Search for the cell housing the specified text and yield its [X, Y] center coordinate. 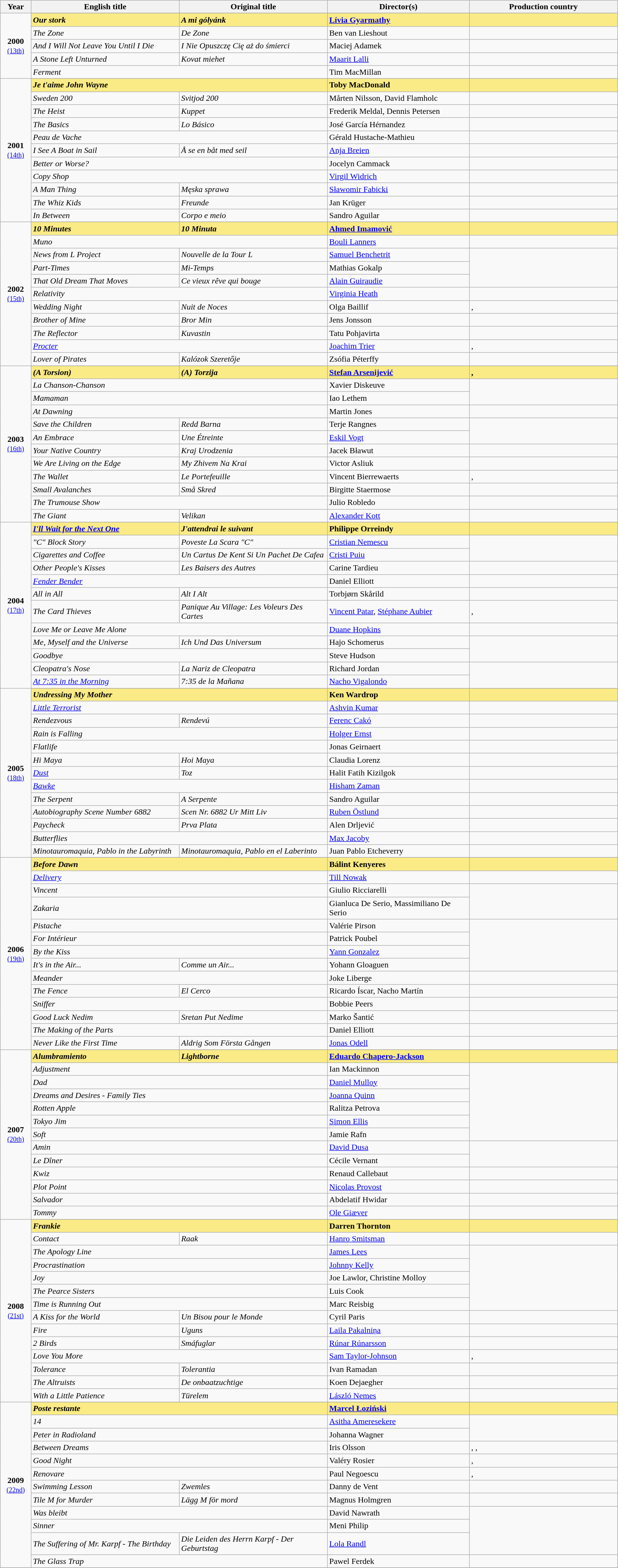
Jocelyn Cammack [399, 164]
Alumbramiento [105, 1056]
Sretan Put Nedime [253, 1017]
The Serpent [105, 799]
Xavier Diskeuve [399, 385]
Marko Šantić [399, 1017]
, , [543, 1448]
At 7:35 in the Morning [105, 682]
Good Luck Nedim [105, 1017]
Rúnar Rúnarsson [399, 1343]
Paul Negoescu [399, 1474]
2003(16th) [16, 444]
Kalózok Szeretője [253, 359]
Rendevú [253, 721]
I'll Wait for the Next One [105, 529]
Adjustment [179, 1069]
Steve Hudson [399, 655]
Kuppet [253, 111]
Simon Ellis [399, 1121]
Love Me or Leave Me Alone [179, 629]
Zwemles [253, 1487]
Marc Reisbig [399, 1304]
Flatlife [179, 747]
Ferment [179, 72]
Contact [105, 1239]
Joachim Trier [399, 346]
Jan Krüger [399, 203]
I See A Boat in Sail [105, 150]
Fire [105, 1330]
Copy Shop [179, 177]
Bawke [179, 786]
Procter [179, 346]
Me, Myself and the Universe [105, 642]
Soft [179, 1134]
Lightborne [253, 1056]
And I Will Not Leave You Until I Die [105, 46]
Gianluca De Serio, Massimiliano De Serio [399, 908]
Max Jacoby [399, 838]
A Serpente [253, 799]
The Zone [105, 33]
The Card Thieves [105, 612]
Poste restante [179, 1408]
(A Torsion) [105, 372]
The Pearce Sisters [179, 1291]
Director(s) [399, 7]
Ferenc Cakó [399, 721]
2000(13th) [16, 46]
At Dawning [179, 411]
Sniffer [179, 1004]
Je t'aime John Wayne [179, 85]
Jonas Odell [399, 1043]
Panique Au Village: Les Voleurs Des Cartes [253, 612]
Autobiography Scene Number 6882 [105, 812]
Philippe Orreindy [399, 529]
2008(21st) [16, 1310]
Daniel Mulloy [399, 1082]
An Embrace [105, 437]
Raak [253, 1239]
(A) Torzija [253, 372]
El Cerco [253, 991]
The Making of the Parts [179, 1030]
Vincent Bierrewaerts [399, 477]
Stefan Arsenijević [399, 372]
Joke Liberge [399, 978]
Martin Jones [399, 411]
Rendezvous [105, 721]
A mi gólyánk [253, 20]
Tile M for Murder [105, 1500]
Eskil Vogt [399, 437]
Nacho Vigalondo [399, 682]
Vincent Patar, Stéphane Aubier [399, 612]
The Basics [105, 124]
Love You More [179, 1356]
Duane Hopkins [399, 629]
Lola Randl [399, 1543]
2009(22nd) [16, 1485]
News from L Project [105, 255]
David Dusa [399, 1147]
Wedding Night [105, 307]
Halit Fatih Kizilgok [399, 773]
Small Avalanches [105, 490]
Cristi Puiu [399, 555]
Nicolas Provost [399, 1186]
Virgil Widrich [399, 177]
Koen Dejaegher [399, 1382]
Tommy [179, 1213]
Patrick Poubel [399, 939]
Meni Philip [399, 1526]
Mamaman [179, 398]
Little Terrorist [179, 708]
Minotauromaquia, Pablo en el Laberinto [253, 851]
Tolerance [105, 1369]
I Nie Opuszczę Cię aż do śmierci [253, 46]
Alain Guiraudie [399, 281]
Bobbie Peers [399, 1004]
Jens Jonsson [399, 320]
Sam Taylor-Johnson [399, 1356]
Svitjod 200 [253, 98]
We Are Living on the Edge [105, 463]
Ivan Ramadan [399, 1369]
7:35 de la Mañana [253, 682]
Your Native Country [105, 450]
Minotauromaquia, Pablo in the Labyrinth [105, 851]
Original title [253, 7]
Meander [179, 978]
Salvador [179, 1199]
Eduardo Chapero-Jackson [399, 1056]
Joy [179, 1278]
Le Dîner [179, 1160]
Butterflies [179, 838]
2002(15th) [16, 294]
10 Minuta [253, 229]
Valérie Pirson [399, 926]
Sławomir Fabicki [399, 190]
Redd Barna [253, 424]
2004(17th) [16, 605]
Tatu Pohjavirta [399, 333]
Corpo e meio [253, 216]
2 Birds [105, 1343]
Swimming Lesson [105, 1487]
Between Dreams [179, 1448]
Hisham Zaman [399, 786]
Fender Bender [179, 581]
Alt I Alt [253, 594]
Ken Wardrop [399, 695]
Å se en båt med seil [253, 150]
Zakaria [179, 908]
Jonas Geirnaert [399, 747]
Sinner [179, 1526]
Męska sprawa [253, 190]
Dreams and Desires - Family Ties [179, 1095]
With a Little Patience [105, 1395]
Rotten Apple [179, 1108]
Iris Olsson [399, 1448]
The Whiz Kids [105, 203]
Yohann Gloaguen [399, 965]
A Stone Left Unturned [105, 59]
J'attendrai le suivant [253, 529]
Victor Asliuk [399, 463]
Cyril Paris [399, 1317]
Lägg M för mord [253, 1500]
Uguns [253, 1330]
That Old Dream That Moves [105, 281]
The Giant [105, 516]
Freunde [253, 203]
Frederik Meldal, Dennis Petersen [399, 111]
Better or Worse? [179, 164]
Bror Min [253, 320]
The Fence [105, 991]
Un Bisou pour le Monde [253, 1317]
Zsófia Péterffy [399, 359]
10 Minutes [105, 229]
Aldrig Som Första Gången [253, 1043]
Iao Lethem [399, 398]
Ashvin Kumar [399, 708]
2005(18th) [16, 773]
Smáfuglar [253, 1343]
Johanna Wagner [399, 1435]
The Altruists [105, 1382]
Lo Básico [253, 124]
Bouli Lanners [399, 242]
Rain is Falling [179, 734]
Le Portefeuille [253, 477]
Plot Point [179, 1186]
Undressing My Mother [179, 695]
Muno [179, 242]
David Nawrath [399, 1513]
Gérald Hustache-Mathieu [399, 137]
Procrastination [179, 1265]
Comme un Air... [253, 965]
Tim MacMillan [399, 72]
José García Hérnandez [399, 124]
Virginia Heath [399, 294]
Samuel Benchetrit [399, 255]
Goodbye [179, 655]
The Wallet [105, 477]
Richard Jordan [399, 668]
Other People's Kisses [105, 568]
A Man Thing [105, 190]
Mårten Nilsson, David Flamholc [399, 98]
Carine Tardieu [399, 568]
Cigarettes and Coffee [105, 555]
English title [105, 7]
Ruben Östlund [399, 812]
Frankie [179, 1226]
Amin [179, 1147]
By the Kiss [179, 952]
Joe Lawlor, Christine Molloy [399, 1278]
Renaud Callebaut [399, 1173]
Brother of Mine [105, 320]
De Zone [253, 33]
Ben van Lieshout [399, 33]
Lover of Pirates [105, 359]
Abdelatif Hwidar [399, 1199]
Lívia Gyarmathy [399, 20]
Yann Gonzalez [399, 952]
Pistache [179, 926]
Hoi Maya [253, 760]
Torbjørn Skårild [399, 594]
Good Night [179, 1461]
Ian Mackinnon [399, 1069]
Nuit de Noces [253, 307]
László Nemes [399, 1395]
Paycheck [105, 825]
De onbaatzuchtige [253, 1382]
For Intérieur [179, 939]
Alen Drljević [399, 825]
Kwiz [179, 1173]
In Between [105, 216]
Production country [543, 7]
Tolerantia [253, 1369]
Toz [253, 773]
Olga Baillif [399, 307]
Små Skred [253, 490]
Sweden 200 [105, 98]
Was bleibt [179, 1513]
Johnny Kelly [399, 1265]
Kuvastin [253, 333]
Cleopatra's Nose [105, 668]
Hajo Schomerus [399, 642]
Kovat miehet [253, 59]
Never Like the First Time [105, 1043]
Les Baisers des Autres [253, 568]
The Apology Line [179, 1252]
All in All [105, 594]
It's in the Air... [105, 965]
Alexander Kott [399, 516]
Julio Robledo [399, 503]
Dad [179, 1082]
Türelem [253, 1395]
Mi-Temps [253, 268]
Holger Ernst [399, 734]
Save the Children [105, 424]
The Glass Trap [179, 1561]
Hanro Smitsman [399, 1239]
Cristian Nemescu [399, 542]
Peau de Vache [179, 137]
Giulio Ricciarelli [399, 890]
2006(19th) [16, 954]
Ich Und Das Universum [253, 642]
Maciej Adamek [399, 46]
Marcel Łoziński [399, 1408]
Juan Pablo Etcheverry [399, 851]
Toby MacDonald [399, 85]
Nouvelle de la Tour L [253, 255]
Kraj Urodzenia [253, 450]
Vincent [179, 890]
Jacek Bławut [399, 450]
Scen Nr. 6882 Ur Mitt Liv [253, 812]
2007(20th) [16, 1135]
Luis Cook [399, 1291]
14 [179, 1421]
Cécile Vernant [399, 1160]
Bálint Kenyeres [399, 864]
Terje Rangnes [399, 424]
"C" Block Story [105, 542]
La Chanson-Chanson [179, 385]
The Heist [105, 111]
The Reflector [105, 333]
Time is Running Out [179, 1304]
Birgitte Staermose [399, 490]
Claudia Lorenz [399, 760]
Prva Plata [253, 825]
The Suffering of Mr. Karpf - The Birthday [105, 1543]
Mathias Gokalp [399, 268]
Dust [105, 773]
Une Étreinte [253, 437]
Our stork [105, 20]
La Nariz de Cleopatra [253, 668]
Ralitza Petrova [399, 1108]
Die Leiden des Herrn Karpf - Der Geburtstag [253, 1543]
Velikan [253, 516]
Hi Maya [105, 760]
A Kiss for the World [105, 1317]
Before Dawn [179, 864]
Un Cartus De Kent Si Un Pachet De Cafea [253, 555]
Pawel Ferdek [399, 1561]
Ole Giæver [399, 1213]
Ahmed Imamović [399, 229]
Year [16, 7]
Anja Breien [399, 150]
Laila Pakalniņa [399, 1330]
Poveste La Scara "C" [253, 542]
Till Nowak [399, 877]
Delivery [179, 877]
Valéry Rosier [399, 1461]
Part-Times [105, 268]
Jamie Rafn [399, 1134]
Renovare [179, 1474]
Ce vieux rêve qui bouge [253, 281]
Relativity [179, 294]
Maarit Lalli [399, 59]
Tokyo Jim [179, 1121]
Magnus Holmgren [399, 1500]
Asitha Ameresekere [399, 1421]
Ricardo Íscar, Nacho Martín [399, 991]
James Lees [399, 1252]
My Zhivem Na Krai [253, 463]
Danny de Vent [399, 1487]
The Trumouse Show [179, 503]
Joanna Quinn [399, 1095]
Peter in Radioland [179, 1435]
2001(14th) [16, 150]
Darren Thornton [399, 1226]
